From the cell containing the given text, extract its center point as [X, Y] coordinate. 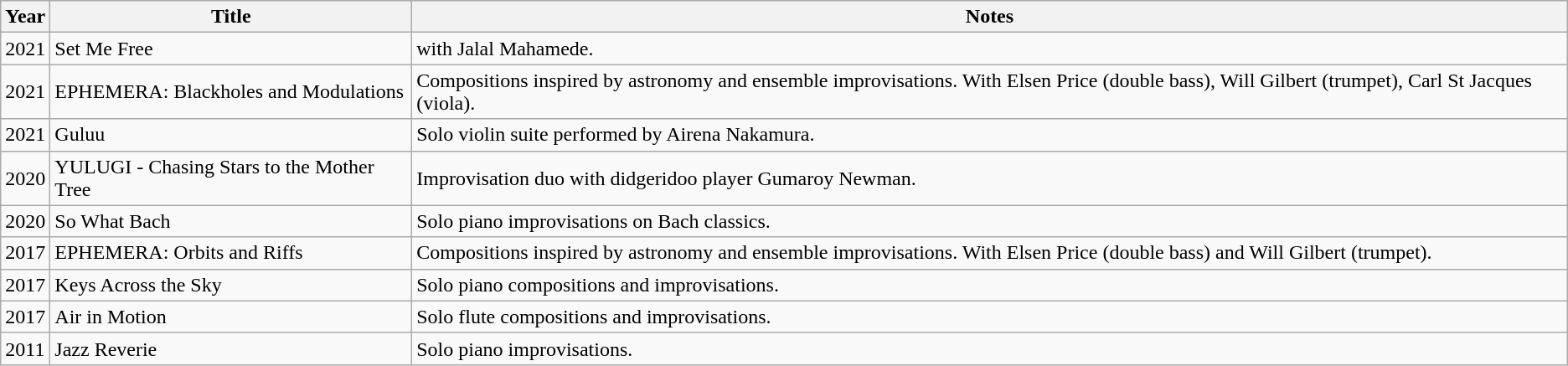
Jazz Reverie [231, 348]
Compositions inspired by astronomy and ensemble improvisations. With Elsen Price (double bass) and Will Gilbert (trumpet). [990, 253]
Solo flute compositions and improvisations. [990, 317]
Solo piano improvisations on Bach classics. [990, 221]
Solo piano compositions and improvisations. [990, 285]
EPHEMERA: Blackholes and Modulations [231, 92]
Title [231, 17]
So What Bach [231, 221]
Keys Across the Sky [231, 285]
with Jalal Mahamede. [990, 49]
Improvisation duo with didgeridoo player Gumaroy Newman. [990, 178]
Air in Motion [231, 317]
Notes [990, 17]
Solo piano improvisations. [990, 348]
Solo violin suite performed by Airena Nakamura. [990, 135]
Guluu [231, 135]
EPHEMERA: Orbits and Riffs [231, 253]
Year [25, 17]
Compositions inspired by astronomy and ensemble improvisations. With Elsen Price (double bass), Will Gilbert (trumpet), Carl St Jacques (viola). [990, 92]
Set Me Free [231, 49]
YULUGI - Chasing Stars to the Mother Tree [231, 178]
2011 [25, 348]
